Pinpoint the cell where the given text exists, returning its (X, Y) midpoint coordinate. 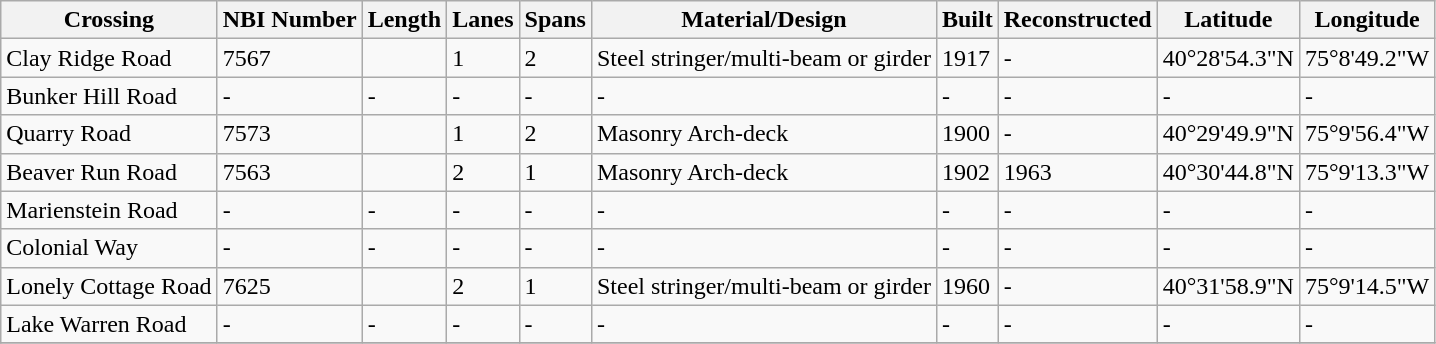
75°9'56.4"W (1366, 134)
Built (967, 20)
1902 (967, 172)
Crossing (109, 20)
7573 (290, 134)
7567 (290, 58)
40°30'44.8"N (1228, 172)
NBI Number (290, 20)
Lonely Cottage Road (109, 286)
7625 (290, 286)
Lanes (483, 20)
40°29'49.9"N (1228, 134)
Marienstein Road (109, 210)
Spans (555, 20)
1963 (1078, 172)
75°8'49.2"W (1366, 58)
40°31'58.9"N (1228, 286)
1960 (967, 286)
7563 (290, 172)
Bunker Hill Road (109, 96)
Beaver Run Road (109, 172)
Material/Design (764, 20)
40°28'54.3"N (1228, 58)
Longitude (1366, 20)
Colonial Way (109, 248)
75°9'14.5"W (1366, 286)
Quarry Road (109, 134)
1900 (967, 134)
Length (404, 20)
Latitude (1228, 20)
1917 (967, 58)
Reconstructed (1078, 20)
75°9'13.3"W (1366, 172)
Clay Ridge Road (109, 58)
Lake Warren Road (109, 324)
